Locate the cell with the specified text and output its [X, Y] center coordinate. 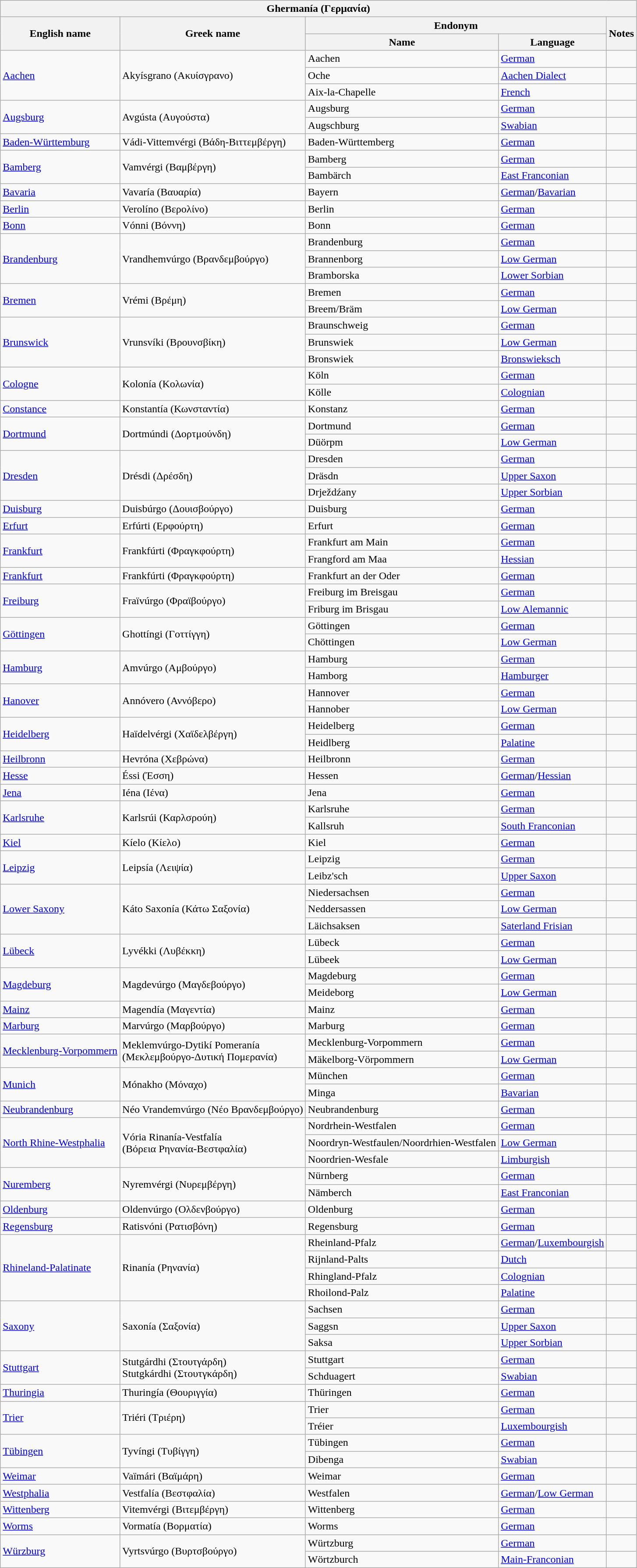
Saxonía (Σαξονία) [213, 1326]
Baden-Württemberg [402, 142]
German/Hessian [553, 776]
Lübeek [402, 959]
Néo Vrandemvúrgo (Νέο Βρανδεμβούργο) [213, 1109]
Akyísgrano (Ακυίσγρανο) [213, 75]
Vónni (Βόννη) [213, 226]
Éssi (Έσση) [213, 776]
Nyremvérgi (Νυρεμβέργη) [213, 1184]
Braunschweig [402, 326]
Brunswiek [402, 342]
Thuringia [60, 1393]
Luxembourgish [553, 1426]
French [553, 92]
Leibz'sch [402, 876]
Frangford am Maa [402, 559]
Bavarian [553, 1093]
Endonym [456, 25]
Dutch [553, 1259]
Rhingland-Pfalz [402, 1276]
Constance [60, 409]
Mónakho (Μόναχο) [213, 1084]
Language [553, 42]
Name [402, 42]
Hessian [553, 559]
Rijnland-Palts [402, 1259]
München [402, 1076]
Tyvíngi (Τυβίγγη) [213, 1451]
Iéna (Ιένα) [213, 793]
Thuringía (Θουριγγία) [213, 1393]
Breem/Bräm [402, 309]
Amvúrgo (Αμβούργο) [213, 667]
Duisbúrgo (Δουισβούργο) [213, 509]
Bronswieksch [553, 359]
Schduagert [402, 1376]
Niedersachsen [402, 892]
Düörpm [402, 442]
Saterland Frisian [553, 926]
Vaïmári (Βαϊμάρη) [213, 1476]
Vavaría (Βαυαρία) [213, 192]
Oldenvúrgo (Ολδενβούργο) [213, 1209]
Rhineland-Palatinate [60, 1267]
Noordrien-Wesfale [402, 1159]
Munich [60, 1084]
Haïdelvérgi (Χαϊδελβέργη) [213, 734]
Freiburg [60, 601]
Marvúrgo (Μαρβούργο) [213, 1026]
Baden-Württemburg [60, 142]
Rhoilond-Palz [402, 1293]
Konstanz [402, 409]
Dräsdn [402, 475]
Dortmúndi (Δορτμούνδη) [213, 434]
Rheinland-Pfalz [402, 1242]
Aix-la-Chapelle [402, 92]
German/Luxembourgish [553, 1242]
Kölle [402, 392]
Hesse [60, 776]
Magendía (Μαγεντία) [213, 1009]
Vyrtsvúrgo (Βυρτσβούργο) [213, 1551]
Vamvérgi (Βαμβέργη) [213, 167]
Low Alemannic [553, 609]
Ghermanía (Γερμανία) [318, 9]
Dibenga [402, 1459]
Bronswiek [402, 359]
Ghottíngi (Γοττίγγη) [213, 634]
Vitemvérgi (Βιτεμβέργη) [213, 1509]
Drésdi (Δρέσδη) [213, 475]
Hanover [60, 701]
Heidlberg [402, 743]
Sachsen [402, 1310]
Bambärch [402, 175]
Frankfurt am Main [402, 542]
Kallsruh [402, 826]
Drježdźany [402, 492]
Saxony [60, 1326]
Vória Rinanía-Vestfalía(Βόρεια Ρηνανία-Βεστφαλία) [213, 1143]
Hamburger [553, 676]
Nordrhein-Westfalen [402, 1126]
Saksa [402, 1343]
Brunswick [60, 342]
Triéri (Τριέρη) [213, 1418]
Westfalen [402, 1493]
Thüringen [402, 1393]
Hamborg [402, 676]
Karlsrúi (Καρλσρούη) [213, 818]
Westphalia [60, 1493]
Frankfurt an der Oder [402, 576]
Hannover [402, 692]
German/Bavarian [553, 192]
Verolíno (Βερολίνο) [213, 209]
Vádi-Vittemvérgi (Βάδη-Βιττεμβέργη) [213, 142]
English name [60, 34]
Friburg im Brisgau [402, 609]
Lower Sorbian [553, 276]
Vrémi (Βρέμη) [213, 301]
Saggsn [402, 1326]
Meideborg [402, 992]
Freiburg im Breisgau [402, 592]
Läichsaksen [402, 926]
Hannober [402, 709]
Magdevúrgo (Μαγδεβούργο) [213, 984]
Bayern [402, 192]
Fraïvúrgo (Φραϊβούργο) [213, 601]
Greek name [213, 34]
Nuremberg [60, 1184]
Mäkelborg-Vörpommern [402, 1059]
Neddersassen [402, 909]
South Franconian [553, 826]
Erfúrti (Ερφούρτη) [213, 526]
Leipsía (Λειψία) [213, 867]
Rinanía (Ρηνανία) [213, 1267]
Main-Franconian [553, 1560]
Köln [402, 375]
Stutgárdhi (Στουτγάρδη) Stutgkárdhi (Στουτγκάρδη) [213, 1368]
Lower Saxony [60, 909]
North Rhine-Westphalia [60, 1143]
Wörtzburch [402, 1560]
Vrandhemvúrgo (Βρανδεμβούργο) [213, 259]
Noordryn-Westfaulen/Noordrhien-Westfalen [402, 1143]
Würzburg [60, 1551]
Bavaria [60, 192]
Brannenborg [402, 259]
Lyvékki (Λυβέκκη) [213, 951]
Nämberch [402, 1193]
Bramborska [402, 276]
Minga [402, 1093]
Kíelo (Κίελο) [213, 842]
Notes [621, 34]
Hessen [402, 776]
Oche [402, 75]
Meklemvúrgo-Dytikí Pomeranía(Μεκλεμβούργο-Δυτική Πομερανία) [213, 1051]
Hevróna (Χεβρώνα) [213, 759]
Vrunsvíki (Βρουνσβίκη) [213, 342]
Cologne [60, 384]
Ratisvóni (Ρατισβόνη) [213, 1226]
Avgústa (Αυγούστα) [213, 117]
Vestfalía (Βεστφαλία) [213, 1493]
Tréier [402, 1426]
Kolonía (Κολωνία) [213, 384]
Annóvero (Αννόβερο) [213, 701]
Nürnberg [402, 1176]
German/Low German [553, 1493]
Limburgish [553, 1159]
Vormatía (Βορματία) [213, 1526]
Würtzburg [402, 1543]
Chöttingen [402, 642]
Aachen Dialect [553, 75]
Káto Saxonía (Κάτω Σαξονία) [213, 909]
Konstantía (Κωνσταντία) [213, 409]
Augschburg [402, 125]
